Output the [X, Y] coordinate of the center of the cell containing the given text.  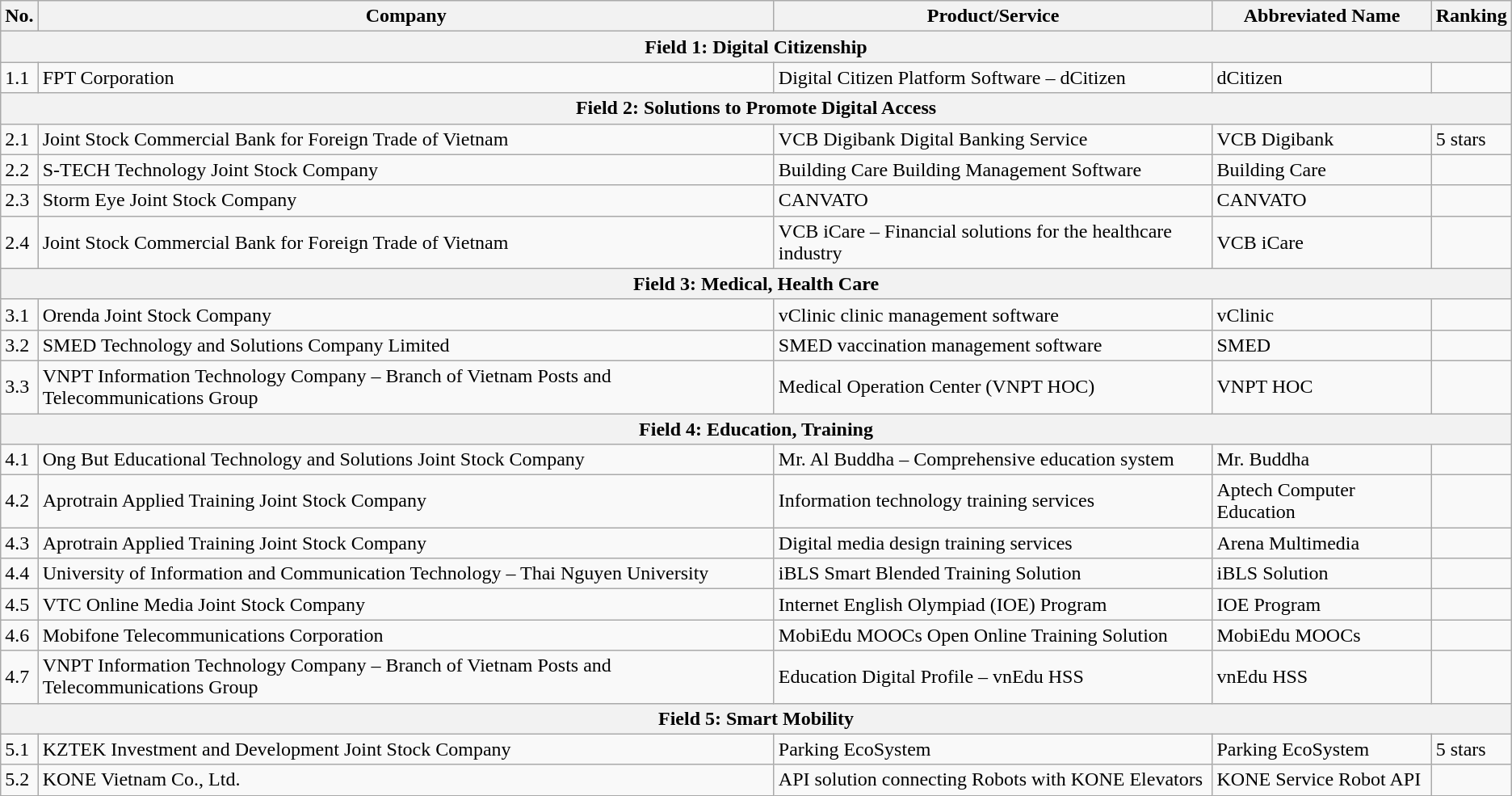
2.4 [19, 242]
4.4 [19, 574]
VCB Digibank Digital Banking Service [993, 139]
KONE Vietnam Co., Ltd. [405, 780]
Mr. Al Buddha – Comprehensive education system [993, 460]
Field 3: Medical, Health Care [756, 284]
4.1 [19, 460]
4.6 [19, 635]
VNPT HOC [1321, 386]
Field 1: Digital Citizenship [756, 47]
iBLS Solution [1321, 574]
Internet English Olympiad (IOE) Program [993, 604]
4.3 [19, 543]
Ong But Educational Technology and Solutions Joint Stock Company [405, 460]
Information technology training services [993, 501]
3.2 [19, 345]
VCB iCare [1321, 242]
vnEdu HSS [1321, 677]
Ranking [1472, 16]
Orenda Joint Stock Company [405, 314]
3.3 [19, 386]
Field 4: Education, Training [756, 429]
Field 5: Smart Mobility [756, 718]
No. [19, 16]
Arena Multimedia [1321, 543]
Abbreviated Name [1321, 16]
dCitizen [1321, 78]
Company [405, 16]
API solution connecting Robots with KONE Elevators [993, 780]
1.1 [19, 78]
iBLS Smart Blended Training Solution [993, 574]
2.3 [19, 200]
VCB iCare – Financial solutions for the healthcare industry [993, 242]
VTC Online Media Joint Stock Company [405, 604]
Building Care Building Management Software [993, 170]
Mobifone Telecommunications Corporation [405, 635]
KONE Service Robot API [1321, 780]
3.1 [19, 314]
Storm Eye Joint Stock Company [405, 200]
VCB Digibank [1321, 139]
vClinic clinic management software [993, 314]
SMED vaccination management software [993, 345]
SMED Technology and Solutions Company Limited [405, 345]
Product/Service [993, 16]
2.1 [19, 139]
Education Digital Profile – vnEdu HSS [993, 677]
Building Care [1321, 170]
5.1 [19, 749]
IOE Program [1321, 604]
KZTEK Investment and Development Joint Stock Company [405, 749]
Digital media design training services [993, 543]
Aptech Computer Education [1321, 501]
FPT Corporation [405, 78]
MobiEdu MOOCs [1321, 635]
Digital Citizen Platform Software – dCitizen [993, 78]
SMED [1321, 345]
S-TECH Technology Joint Stock Company [405, 170]
vClinic [1321, 314]
Mr. Buddha [1321, 460]
MobiEdu MOOCs Open Online Training Solution [993, 635]
4.7 [19, 677]
2.2 [19, 170]
5.2 [19, 780]
University of Information and Communication Technology – Thai Nguyen University [405, 574]
4.5 [19, 604]
Medical Operation Center (VNPT HOC) [993, 386]
4.2 [19, 501]
Field 2: Solutions to Promote Digital Access [756, 108]
